For the text-containing cell, return its midpoint in [X, Y] coordinate format. 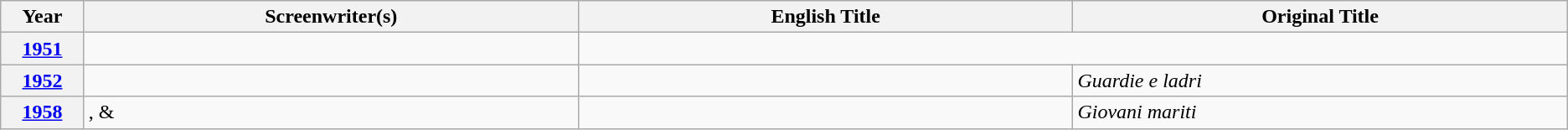
Guardie e ladri [1320, 81]
English Title [825, 17]
1952 [42, 81]
Giovani mariti [1320, 112]
1958 [42, 112]
Original Title [1320, 17]
Year [42, 17]
, & [331, 112]
Screenwriter(s) [331, 17]
1951 [42, 49]
